Output the (X, Y) coordinate of the center of the cell containing the given text.  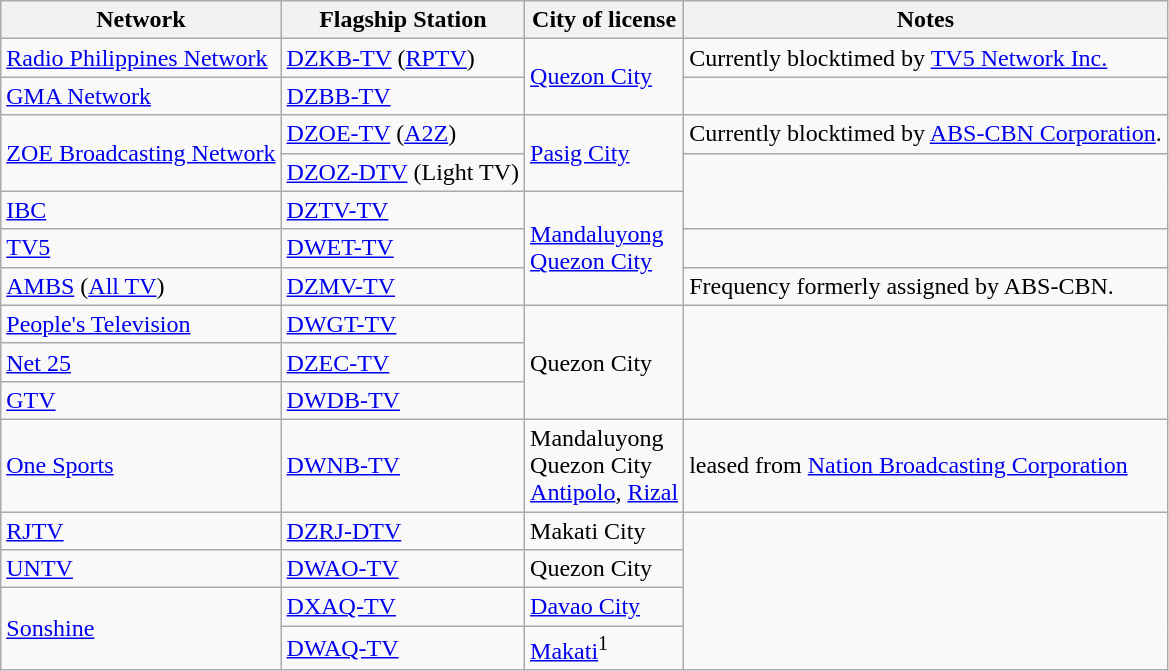
Network (141, 20)
DZBB-TV (402, 96)
MandaluyongQuezon City (604, 248)
DZKB-TV (RPTV) (402, 58)
Net 25 (141, 362)
ZOE Broadcasting Network (141, 153)
Currently blocktimed by ABS-CBN Corporation. (926, 134)
Flagship Station (402, 20)
DWAO-TV (402, 569)
People's Television (141, 324)
Currently blocktimed by TV5 Network Inc. (926, 58)
Makati1 (604, 648)
Radio Philippines Network (141, 58)
leased from Nation Broadcasting Corporation (926, 465)
Frequency formerly assigned by ABS-CBN. (926, 286)
GMA Network (141, 96)
Pasig City (604, 153)
DZTV-TV (402, 210)
TV5 (141, 248)
IBC (141, 210)
RJTV (141, 531)
DZOZ-DTV (Light TV) (402, 172)
DXAQ-TV (402, 607)
DWNB-TV (402, 465)
DZOE-TV (A2Z) (402, 134)
Davao City (604, 607)
DZRJ-DTV (402, 531)
DWET-TV (402, 248)
Notes (926, 20)
City of license (604, 20)
DWGT-TV (402, 324)
UNTV (141, 569)
One Sports (141, 465)
MandaluyongQuezon CityAntipolo, Rizal (604, 465)
DWDB-TV (402, 400)
AMBS (All TV) (141, 286)
GTV (141, 400)
Sonshine (141, 630)
DWAQ-TV (402, 648)
Makati City (604, 531)
DZEC-TV (402, 362)
DZMV-TV (402, 286)
